Return [X, Y] of the center of cell containing provided text 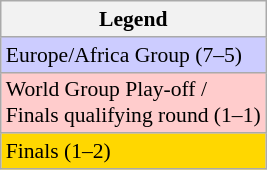
Europe/Africa Group (7–5) [134, 55]
Legend [134, 19]
World Group Play-off / Finals qualifying round (1–1) [134, 102]
Finals (1–2) [134, 152]
